Find where the given text appears and provide that cell's center as (X, Y) coordinate. 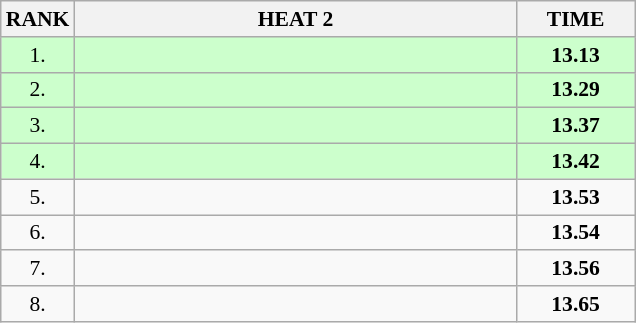
3. (38, 126)
HEAT 2 (295, 19)
5. (38, 197)
13.13 (576, 55)
13.42 (576, 162)
13.54 (576, 233)
13.53 (576, 197)
7. (38, 269)
4. (38, 162)
13.65 (576, 304)
TIME (576, 19)
13.29 (576, 90)
8. (38, 304)
6. (38, 233)
13.56 (576, 269)
2. (38, 90)
1. (38, 55)
RANK (38, 19)
13.37 (576, 126)
